Capture the cell that displays the provided text and extract its (x, y) central coordinate. 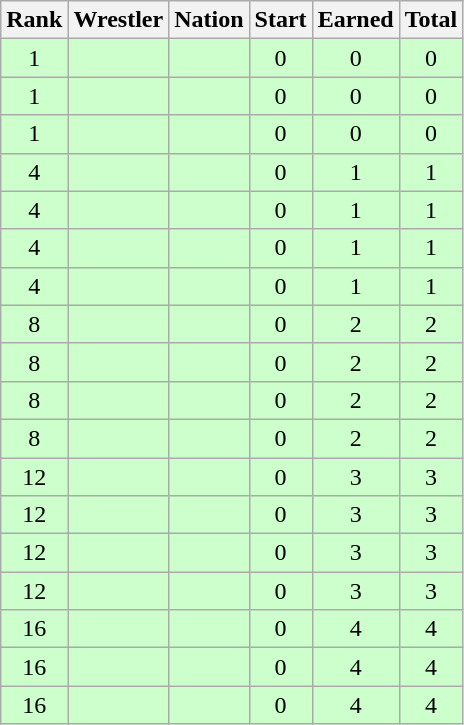
Nation (209, 20)
Start (280, 20)
Total (431, 20)
Rank (34, 20)
Wrestler (118, 20)
Earned (356, 20)
